Search for the cell housing the specified text and yield its (x, y) center coordinate. 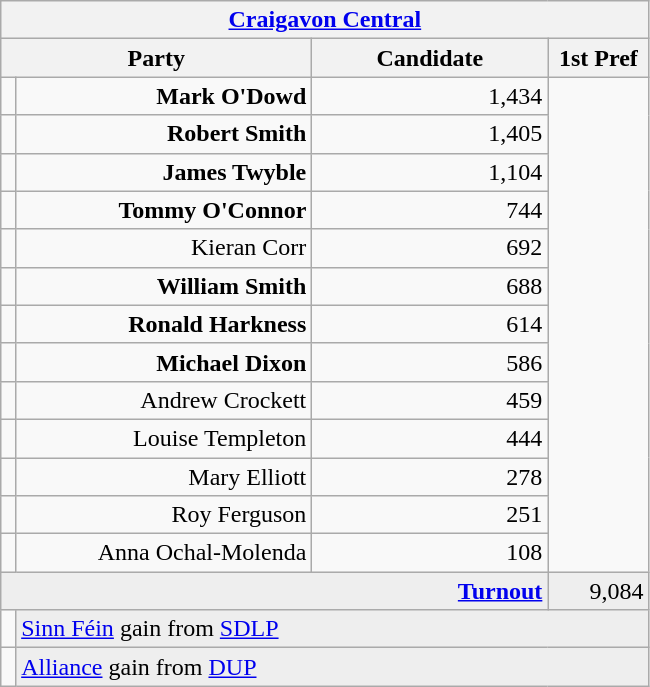
459 (430, 400)
Anna Ochal-Molenda (164, 553)
Tommy O'Connor (164, 210)
108 (430, 553)
Robert Smith (164, 134)
444 (430, 438)
Andrew Crockett (164, 400)
692 (430, 248)
Ronald Harkness (164, 324)
688 (430, 286)
James Twyble (164, 172)
614 (430, 324)
251 (430, 515)
1,434 (430, 96)
Sinn Féin gain from SDLP (332, 629)
Michael Dixon (164, 362)
744 (430, 210)
1,405 (430, 134)
1,104 (430, 172)
Roy Ferguson (164, 515)
Turnout (274, 591)
Craigavon Central (325, 20)
Mark O'Dowd (164, 96)
9,084 (598, 591)
William Smith (164, 286)
Alliance gain from DUP (332, 667)
1st Pref (598, 58)
Mary Elliott (164, 477)
Candidate (430, 58)
586 (430, 362)
Louise Templeton (164, 438)
Party (156, 58)
278 (430, 477)
Kieran Corr (164, 248)
